Detect which cell encompasses the target text, then output its (X, Y) center coordinate. 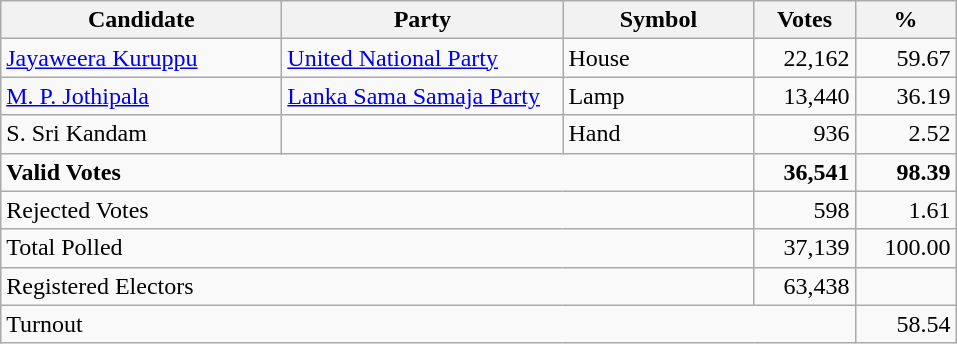
13,440 (804, 96)
37,139 (804, 248)
1.61 (906, 210)
58.54 (906, 324)
59.67 (906, 58)
Symbol (658, 20)
Total Polled (378, 248)
98.39 (906, 172)
Party (422, 20)
House (658, 58)
100.00 (906, 248)
Votes (804, 20)
Jayaweera Kuruppu (142, 58)
% (906, 20)
Valid Votes (378, 172)
Lamp (658, 96)
Rejected Votes (378, 210)
S. Sri Kandam (142, 134)
36.19 (906, 96)
36,541 (804, 172)
Lanka Sama Samaja Party (422, 96)
936 (804, 134)
United National Party (422, 58)
Candidate (142, 20)
2.52 (906, 134)
M. P. Jothipala (142, 96)
Registered Electors (378, 286)
Hand (658, 134)
598 (804, 210)
63,438 (804, 286)
Turnout (428, 324)
22,162 (804, 58)
